For the text-containing cell, return its midpoint in [x, y] coordinate format. 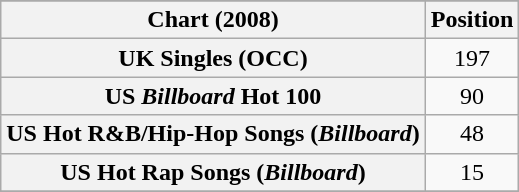
US Hot Rap Songs (Billboard) [213, 172]
48 [472, 134]
US Hot R&B/Hip-Hop Songs (Billboard) [213, 134]
197 [472, 58]
90 [472, 96]
15 [472, 172]
Chart (2008) [213, 20]
UK Singles (OCC) [213, 58]
Position [472, 20]
US Billboard Hot 100 [213, 96]
